Pinpoint the cell where the given text exists, returning its [X, Y] midpoint coordinate. 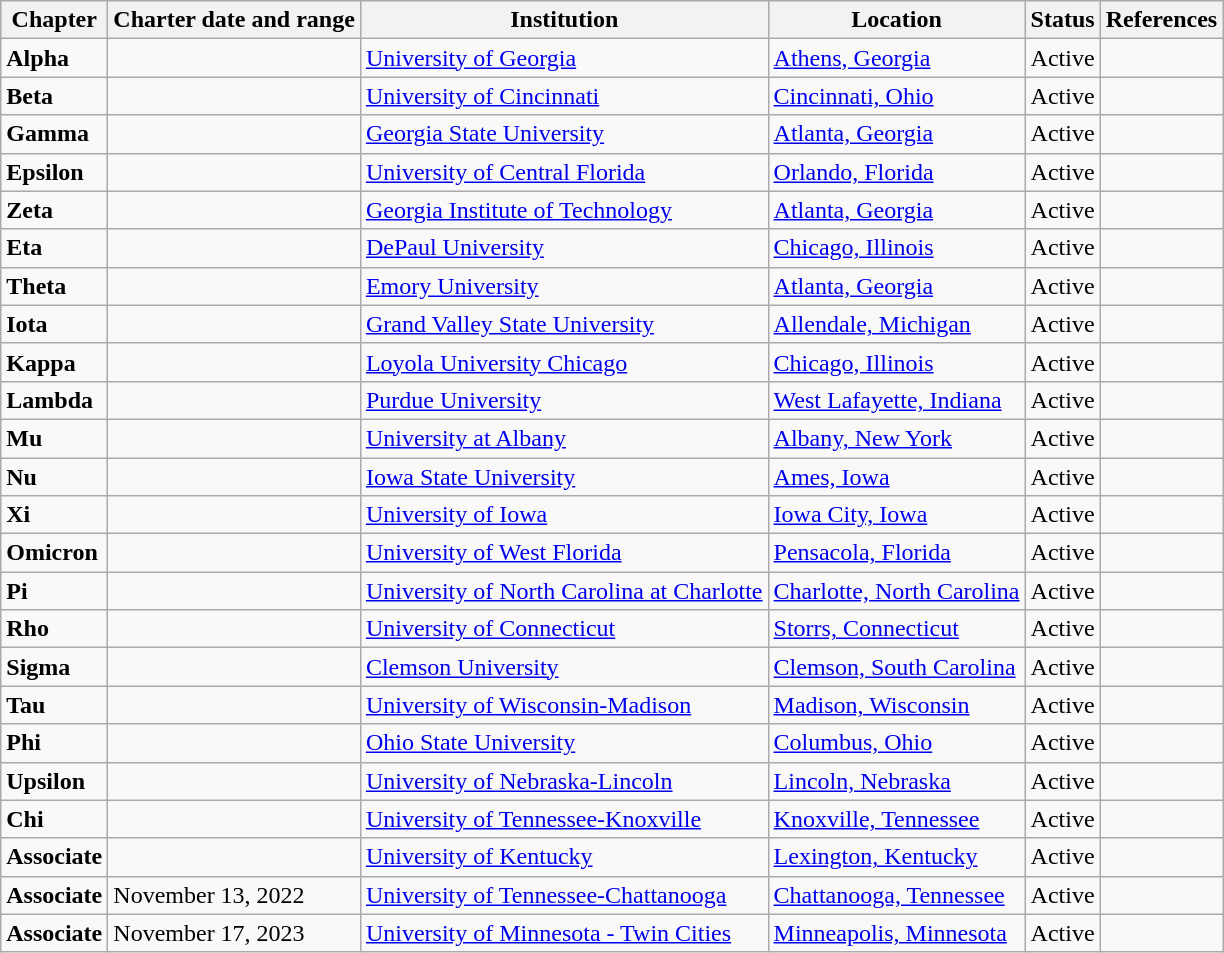
University of Tennessee-Knoxville [564, 819]
Madison, Wisconsin [896, 705]
University of North Carolina at Charlotte [564, 591]
Epsilon [54, 172]
Clemson University [564, 667]
University of Georgia [564, 58]
Kappa [54, 362]
Loyola University Chicago [564, 362]
Albany, New York [896, 438]
Sigma [54, 667]
Xi [54, 515]
Mu [54, 438]
Eta [54, 248]
University of Central Florida [564, 172]
Iowa State University [564, 477]
Cincinnati, Ohio [896, 96]
Pensacola, Florida [896, 553]
Allendale, Michigan [896, 324]
University of Connecticut [564, 629]
Purdue University [564, 400]
Omicron [54, 553]
Orlando, Florida [896, 172]
University of Kentucky [564, 857]
Rho [54, 629]
University of West Florida [564, 553]
Minneapolis, Minnesota [896, 933]
Ohio State University [564, 743]
Lambda [54, 400]
Emory University [564, 286]
Theta [54, 286]
Lincoln, Nebraska [896, 781]
University at Albany [564, 438]
Phi [54, 743]
November 17, 2023 [234, 933]
Athens, Georgia [896, 58]
Pi [54, 591]
Chi [54, 819]
DePaul University [564, 248]
Status [1062, 20]
University of Wisconsin-Madison [564, 705]
Tau [54, 705]
Alpha [54, 58]
References [1162, 20]
Georgia Institute of Technology [564, 210]
Zeta [54, 210]
Charlotte, North Carolina [896, 591]
Charter date and range [234, 20]
University of Minnesota - Twin Cities [564, 933]
West Lafayette, Indiana [896, 400]
Grand Valley State University [564, 324]
Clemson, South Carolina [896, 667]
University of Nebraska-Lincoln [564, 781]
University of Cincinnati [564, 96]
Nu [54, 477]
Columbus, Ohio [896, 743]
Chapter [54, 20]
Institution [564, 20]
Ames, Iowa [896, 477]
Iowa City, Iowa [896, 515]
November 13, 2022 [234, 895]
Beta [54, 96]
Iota [54, 324]
Upsilon [54, 781]
Lexington, Kentucky [896, 857]
University of Tennessee-Chattanooga [564, 895]
Knoxville, Tennessee [896, 819]
Georgia State University [564, 134]
Storrs, Connecticut [896, 629]
Gamma [54, 134]
University of Iowa [564, 515]
Chattanooga, Tennessee [896, 895]
Location [896, 20]
